Output the (X, Y) coordinate of the center of the cell containing the given text.  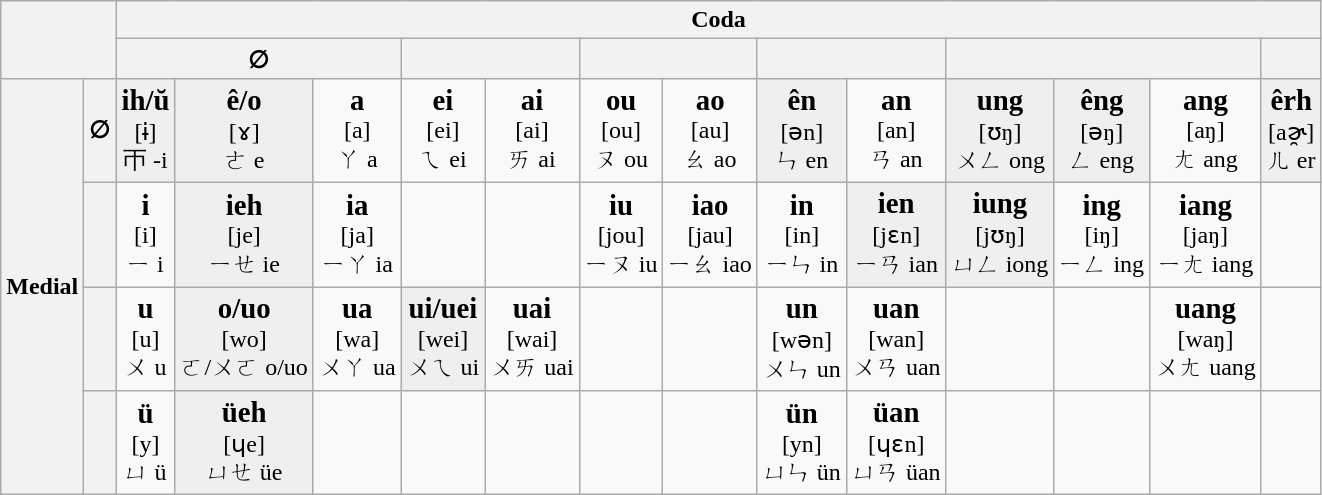
ieh[je]ㄧㄝ ie (244, 234)
ai[ai]ㄞ ai (532, 130)
ao[au]ㄠ ao (710, 130)
uan[wan]ㄨㄢ uan (896, 338)
iu[jou]ㄧㄡ iu (621, 234)
an[an]ㄢ an (896, 130)
iao[jau]ㄧㄠ iao (710, 234)
ui/uei[wei]ㄨㄟ ui (443, 338)
üeh[ɥe]ㄩㄝ üe (244, 443)
ün[yn]ㄩㄣ ün (802, 443)
ü[y]ㄩ ü (146, 443)
uai[wai]ㄨㄞ uai (532, 338)
uang[waŋ]ㄨㄤ uang (1206, 338)
ei[ei]ㄟ ei (443, 130)
iung[jʊŋ]ㄩㄥ iong (1000, 234)
ia[ja]ㄧㄚ ia (357, 234)
iang[jaŋ]ㄧㄤ iang (1206, 234)
ung[ʊŋ]ㄨㄥ ong (1000, 130)
un[wən]ㄨㄣ un (802, 338)
üan[ɥɛn]ㄩㄢ üan (896, 443)
ang[aŋ]ㄤ ang (1206, 130)
Medial (42, 286)
ien[jɛn]ㄧㄢ ian (896, 234)
a[a]ㄚ a (357, 130)
ing[iŋ]ㄧㄥ ing (1102, 234)
i[i]ㄧ i (146, 234)
ê/o[ɤ]ㄜ e (244, 130)
ou[ou]ㄡ ou (621, 130)
Coda (718, 20)
êng[əŋ]ㄥ eng (1102, 130)
in[in]ㄧㄣ in (802, 234)
ên[ən]ㄣ en (802, 130)
ih/ŭ[ɨ]ㄭ -i (146, 130)
o/uo[wo]ㄛ/ㄨㄛ o/uo (244, 338)
ua[wa]ㄨㄚ ua (357, 338)
êrh[aɚ̯]ㄦ er (1291, 130)
u[u]ㄨ u (146, 338)
